Output the [X, Y] coordinate of the center of the cell containing the given text.  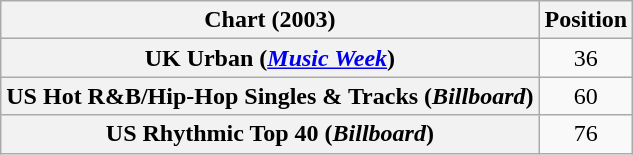
US Rhythmic Top 40 (Billboard) [270, 134]
36 [586, 58]
UK Urban (Music Week) [270, 58]
60 [586, 96]
US Hot R&B/Hip-Hop Singles & Tracks (Billboard) [270, 96]
76 [586, 134]
Position [586, 20]
Chart (2003) [270, 20]
